From the cell containing the given text, extract its center point as (X, Y) coordinate. 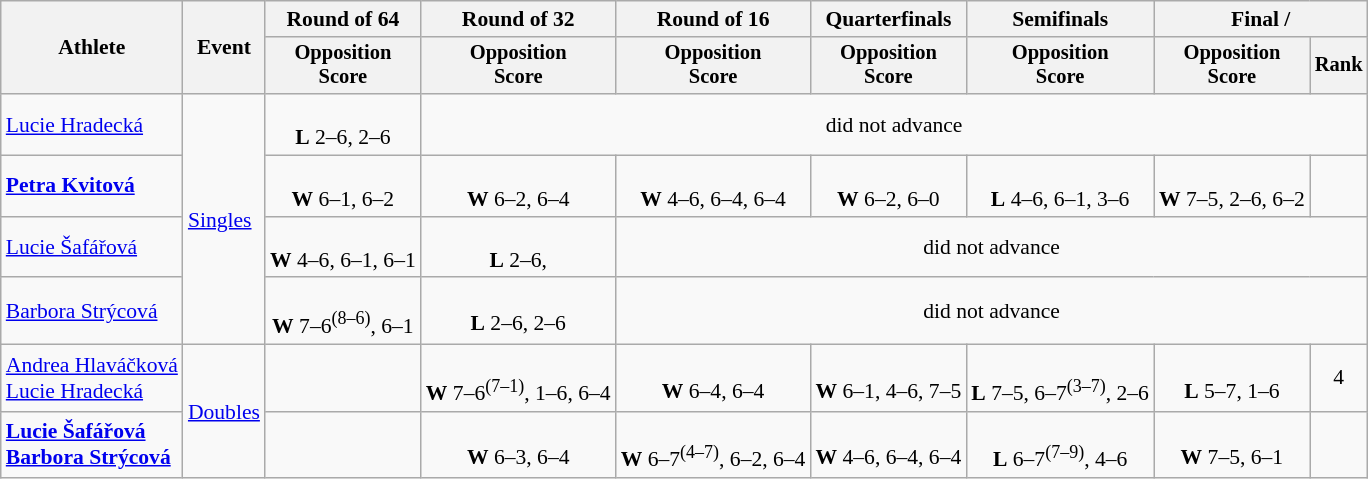
Round of 64 (343, 19)
Rank (1339, 66)
W 6–4, 6–4 (714, 378)
W 6–1, 6–2 (343, 186)
W 7–6(7–1), 1–6, 6–4 (518, 378)
Barbora Strýcová (92, 312)
L 5–7, 1–6 (1232, 378)
W 4–6, 6–1, 6–1 (343, 248)
Event (224, 48)
W 6–3, 6–4 (518, 444)
Doubles (224, 412)
L 6–7(7–9), 4–6 (1060, 444)
4 (1339, 378)
Round of 16 (714, 19)
Petra Kvitová (92, 186)
L 4–6, 6–1, 3–6 (1060, 186)
Quarterfinals (888, 19)
W 6–2, 6–4 (518, 186)
L 2–6, (518, 248)
W 6–2, 6–0 (888, 186)
W 6–7(4–7), 6–2, 6–4 (714, 444)
Lucie Hradecká (92, 124)
W 6–1, 4–6, 7–5 (888, 378)
L 7–5, 6–7(3–7), 2–6 (1060, 378)
Lucie Šafářová (92, 248)
Final / (1260, 19)
Singles (224, 219)
Andrea HlaváčkováLucie Hradecká (92, 378)
W 7–5, 2–6, 6–2 (1232, 186)
Lucie ŠafářováBarbora Strýcová (92, 444)
Round of 32 (518, 19)
W 7–6(8–6), 6–1 (343, 312)
W 7–5, 6–1 (1232, 444)
Athlete (92, 48)
Semifinals (1060, 19)
